From the cell containing the given text, extract its center point as (x, y) coordinate. 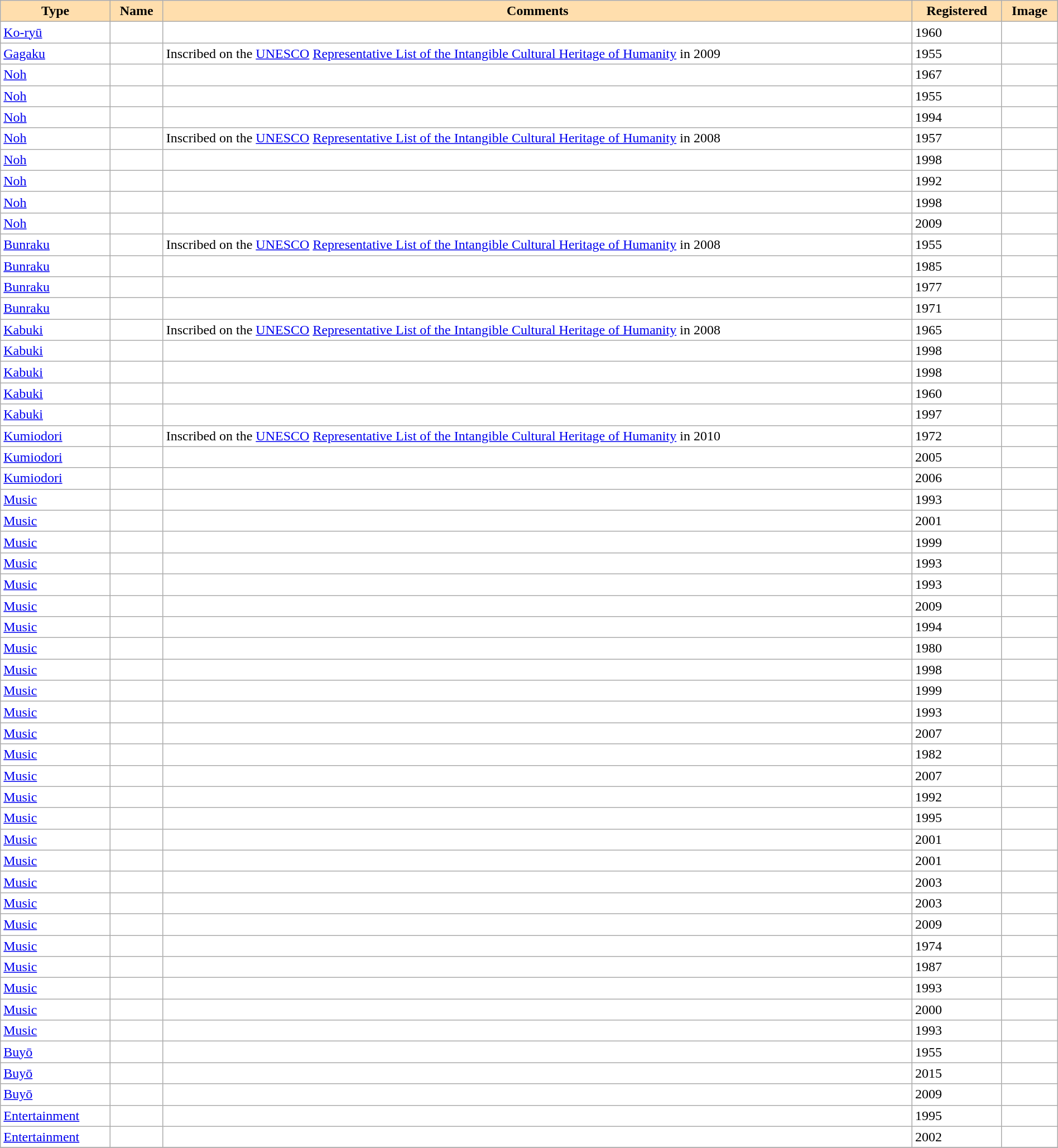
Image (1030, 11)
Gagaku (56, 54)
1985 (957, 266)
1957 (957, 138)
1972 (957, 436)
1965 (957, 330)
Ko-ryū (56, 32)
2000 (957, 1010)
2002 (957, 1137)
Inscribed on the UNESCO Representative List of the Intangible Cultural Heritage of Humanity in 2010 (537, 436)
1967 (957, 75)
Inscribed on the UNESCO Representative List of the Intangible Cultural Heritage of Humanity in 2009 (537, 54)
2006 (957, 478)
1980 (957, 649)
Name (136, 11)
1971 (957, 309)
1977 (957, 287)
Comments (537, 11)
1997 (957, 415)
1982 (957, 755)
Registered (957, 11)
Type (56, 11)
2015 (957, 1073)
1987 (957, 967)
1974 (957, 946)
2005 (957, 457)
